Return [x, y] of the center of cell containing provided text 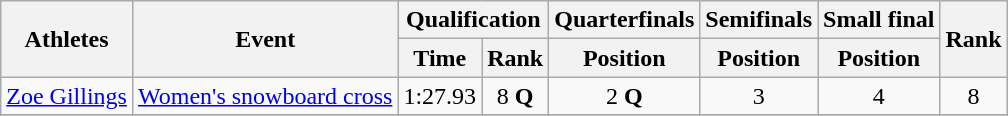
2 Q [624, 96]
Event [264, 39]
Semifinals [759, 20]
Women's snowboard cross [264, 96]
Small final [879, 20]
Qualification [474, 20]
Quarterfinals [624, 20]
8 [974, 96]
8 Q [516, 96]
Zoe Gillings [67, 96]
3 [759, 96]
1:27.93 [440, 96]
4 [879, 96]
Time [440, 58]
Athletes [67, 39]
